Extract the [X, Y] coordinate from the center of the cell holding the provided text.  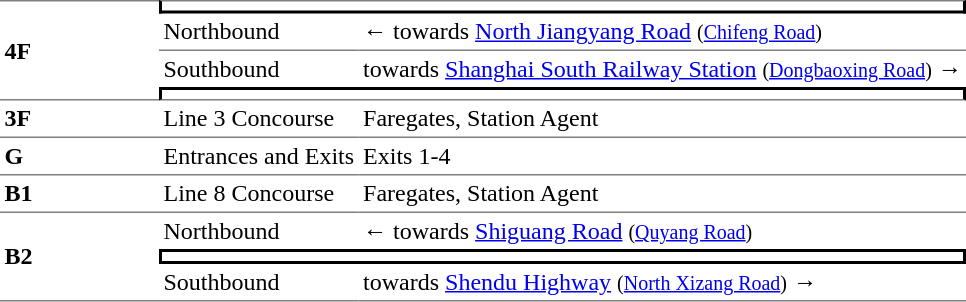
Line 8 Concourse [259, 195]
Entrances and Exits [259, 157]
G [80, 157]
Line 3 Concourse [259, 119]
B2 [80, 257]
B1 [80, 195]
4F [80, 50]
3F [80, 119]
